Return [x, y] of the center of cell containing provided text 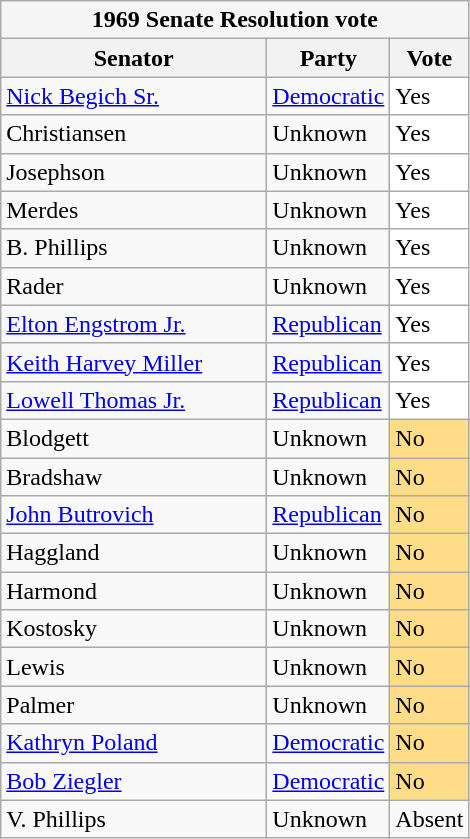
Merdes [134, 210]
John Butrovich [134, 515]
Lewis [134, 667]
Absent [430, 819]
Josephson [134, 172]
Vote [430, 58]
Bradshaw [134, 477]
Haggland [134, 553]
1969 Senate Resolution vote [235, 20]
Kostosky [134, 629]
Nick Begich Sr. [134, 96]
Party [328, 58]
Kathryn Poland [134, 743]
Senator [134, 58]
Keith Harvey Miller [134, 362]
Rader [134, 286]
Harmond [134, 591]
Blodgett [134, 438]
B. Phillips [134, 248]
Lowell Thomas Jr. [134, 400]
Bob Ziegler [134, 781]
Christiansen [134, 134]
Palmer [134, 705]
Elton Engstrom Jr. [134, 324]
V. Phillips [134, 819]
